Extract the [X, Y] coordinate from the center of the cell holding the provided text.  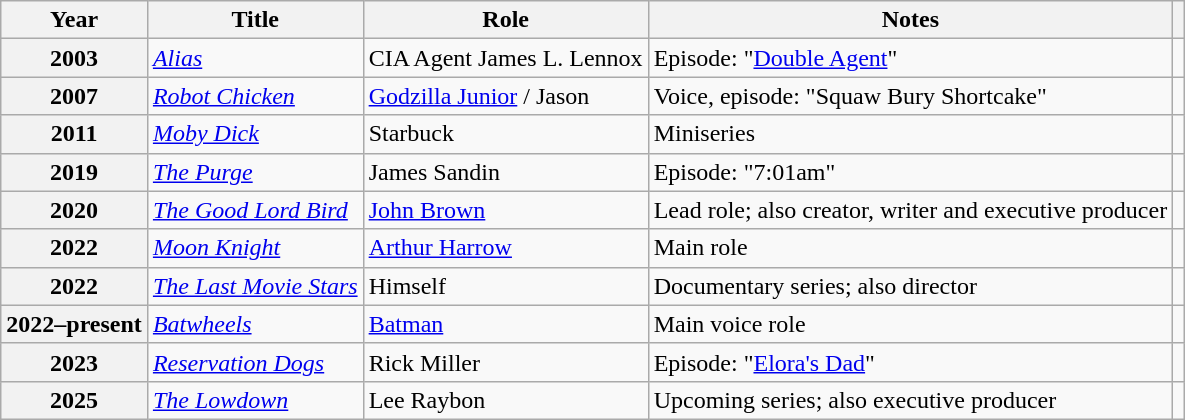
Episode: "Double Agent" [910, 58]
CIA Agent James L. Lennox [506, 58]
Batman [506, 324]
Notes [910, 20]
Rick Miller [506, 362]
The Last Movie Stars [255, 286]
Moby Dick [255, 134]
Main role [910, 248]
Documentary series; also director [910, 286]
The Lowdown [255, 400]
Lee Raybon [506, 400]
Batwheels [255, 324]
Voice, episode: "Squaw Bury Shortcake" [910, 96]
2023 [74, 362]
2011 [74, 134]
The Good Lord Bird [255, 210]
Robot Chicken [255, 96]
Alias [255, 58]
Moon Knight [255, 248]
Role [506, 20]
Reservation Dogs [255, 362]
John Brown [506, 210]
2022–present [74, 324]
2019 [74, 172]
Starbuck [506, 134]
Godzilla Junior / Jason [506, 96]
The Purge [255, 172]
Upcoming series; also executive producer [910, 400]
2003 [74, 58]
Main voice role [910, 324]
James Sandin [506, 172]
2025 [74, 400]
Title [255, 20]
2020 [74, 210]
Episode: "Elora's Dad" [910, 362]
Miniseries [910, 134]
Episode: "7:01am" [910, 172]
2007 [74, 96]
Arthur Harrow [506, 248]
Himself [506, 286]
Year [74, 20]
Lead role; also creator, writer and executive producer [910, 210]
